Find where the given text appears and provide that cell's center as (x, y) coordinate. 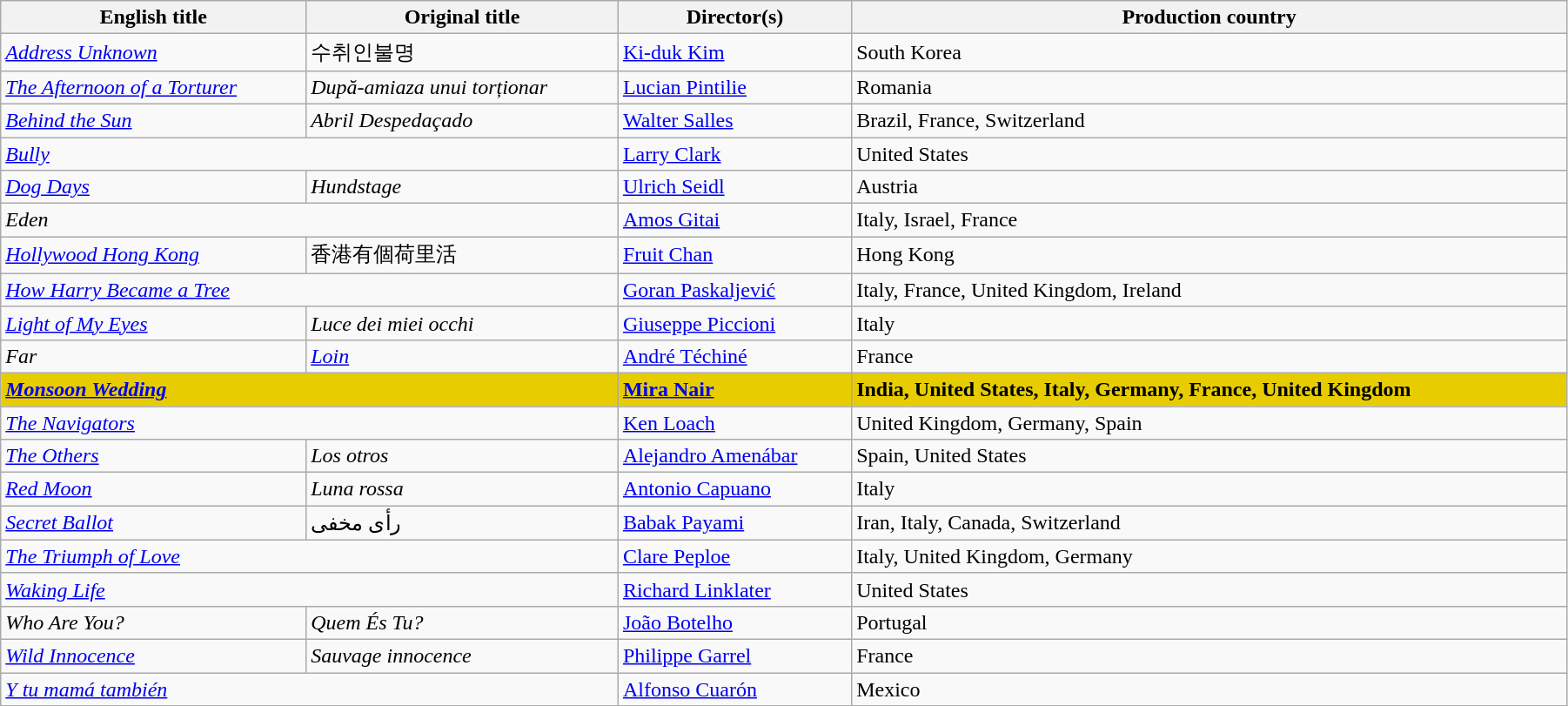
Light of My Eyes (153, 323)
Behind the Sun (153, 120)
Director(s) (734, 17)
Mira Nair (734, 389)
Italy, Israel, France (1210, 220)
Dog Days (153, 187)
Address Unknown (153, 52)
Walter Salles (734, 120)
Ken Loach (734, 422)
Ki-duk Kim (734, 52)
Production country (1210, 17)
Secret Ballot (153, 523)
Loin (463, 356)
Brazil, France, Switzerland (1210, 120)
André Téchiné (734, 356)
Sauvage innocence (463, 656)
Goran Paskaljević (734, 290)
Los otros (463, 456)
Larry Clark (734, 154)
Waking Life (310, 589)
Ulrich Seidl (734, 187)
Mexico (1210, 689)
Antonio Capuano (734, 489)
The Others (153, 456)
Romania (1210, 87)
Y tu mamá también (310, 689)
香港有個荷里活 (463, 256)
Philippe Garrel (734, 656)
Abril Despedaçado (463, 120)
South Korea (1210, 52)
English title (153, 17)
The Navigators (310, 422)
Richard Linklater (734, 589)
Lucian Pintilie (734, 87)
Amos Gitai (734, 220)
Quem És Tu? (463, 622)
Giuseppe Piccioni (734, 323)
India, United States, Italy, Germany, France, United Kingdom (1210, 389)
Far (153, 356)
Spain, United States (1210, 456)
Luna rossa (463, 489)
Original title (463, 17)
Hollywood Hong Kong (153, 256)
Portugal (1210, 622)
Luce dei miei occhi (463, 323)
The Afternoon of a Torturer (153, 87)
Wild Innocence (153, 656)
Italy, United Kingdom, Germany (1210, 556)
The Triumph of Love (310, 556)
Iran, Italy, Canada, Switzerland (1210, 523)
수취인불명 (463, 52)
Who Are You? (153, 622)
João Botelho (734, 622)
Hundstage (463, 187)
Fruit Chan (734, 256)
Red Moon (153, 489)
United Kingdom, Germany, Spain (1210, 422)
Babak Payami (734, 523)
După-amiaza unui torționar (463, 87)
Italy, France, United Kingdom, Ireland (1210, 290)
رأی مخفی (463, 523)
How Harry Became a Tree (310, 290)
Clare Peploe (734, 556)
Bully (310, 154)
Hong Kong (1210, 256)
Eden (310, 220)
Alfonso Cuarón (734, 689)
Monsoon Wedding (310, 389)
Alejandro Amenábar (734, 456)
Austria (1210, 187)
